Identify which cell holds the provided text, then report its [x, y] central coordinate. 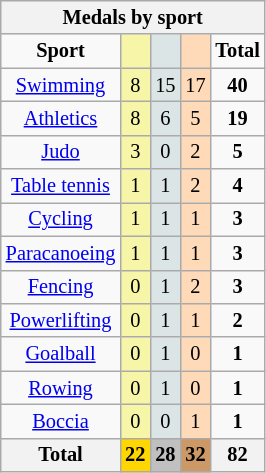
19 [237, 118]
Sport [61, 51]
Paracanoeing [61, 253]
Swimming [61, 85]
Athletics [61, 118]
22 [135, 455]
15 [165, 85]
Fencing [61, 287]
Medals by sport [133, 17]
Powerlifting [61, 320]
4 [237, 186]
Table tennis [61, 186]
32 [195, 455]
Judo [61, 152]
Goalball [61, 354]
6 [165, 118]
82 [237, 455]
Rowing [61, 388]
40 [237, 85]
Boccia [61, 421]
28 [165, 455]
Cycling [61, 219]
17 [195, 85]
